Search for the cell housing the specified text and yield its (X, Y) center coordinate. 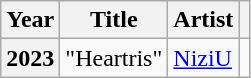
"Heartris" (114, 58)
Artist (204, 20)
NiziU (204, 58)
Title (114, 20)
Year (30, 20)
2023 (30, 58)
